Return [x, y] of the center of cell containing provided text 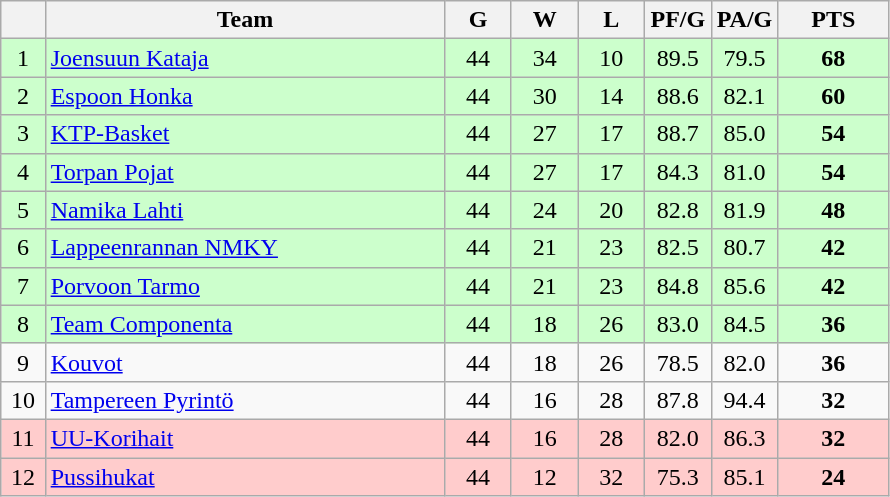
82.5 [678, 248]
Torpan Pojat [245, 172]
L [612, 20]
PA/G [744, 20]
2 [23, 96]
86.3 [744, 438]
87.8 [678, 400]
88.7 [678, 134]
48 [834, 210]
Team [245, 20]
82.1 [744, 96]
1 [23, 58]
81.9 [744, 210]
30 [544, 96]
Lappeenrannan NMKY [245, 248]
14 [612, 96]
60 [834, 96]
Kouvot [245, 362]
94.4 [744, 400]
4 [23, 172]
82.8 [678, 210]
8 [23, 324]
Namika Lahti [245, 210]
Joensuun Kataja [245, 58]
80.7 [744, 248]
Porvoon Tarmo [245, 286]
5 [23, 210]
89.5 [678, 58]
85.0 [744, 134]
UU-Korihait [245, 438]
83.0 [678, 324]
Team Componenta [245, 324]
PTS [834, 20]
84.3 [678, 172]
84.5 [744, 324]
78.5 [678, 362]
Tampereen Pyrintö [245, 400]
88.6 [678, 96]
20 [612, 210]
W [544, 20]
3 [23, 134]
75.3 [678, 477]
68 [834, 58]
KTP-Basket [245, 134]
7 [23, 286]
34 [544, 58]
85.1 [744, 477]
11 [23, 438]
G [478, 20]
81.0 [744, 172]
Pussihukat [245, 477]
PF/G [678, 20]
9 [23, 362]
6 [23, 248]
84.8 [678, 286]
85.6 [744, 286]
Espoon Honka [245, 96]
79.5 [744, 58]
